Return the [x, y] coordinate for the center point of the cell that contains the specified text.  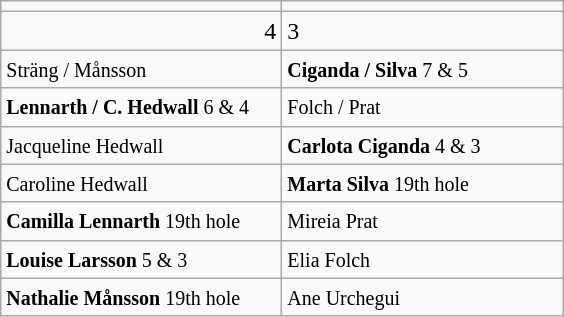
Folch / Prat [422, 107]
Camilla Lennarth 19th hole [142, 221]
4 [142, 31]
Louise Larsson 5 & 3 [142, 259]
Marta Silva 19th hole [422, 183]
Caroline Hedwall [142, 183]
Elia Folch [422, 259]
Ane Urchegui [422, 297]
Lennarth / C. Hedwall 6 & 4 [142, 107]
3 [422, 31]
Mireia Prat [422, 221]
Jacqueline Hedwall [142, 145]
Nathalie Månsson 19th hole [142, 297]
Carlota Ciganda 4 & 3 [422, 145]
Sträng / Månsson [142, 69]
Ciganda / Silva 7 & 5 [422, 69]
